Scan for the cell matching the given text and deliver its [X, Y] coordinate at center. 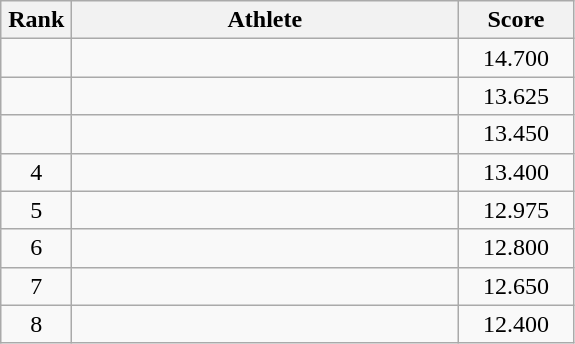
5 [36, 210]
Rank [36, 20]
Score [516, 20]
7 [36, 286]
12.800 [516, 248]
12.650 [516, 286]
14.700 [516, 58]
4 [36, 172]
13.400 [516, 172]
8 [36, 324]
Athlete [265, 20]
6 [36, 248]
12.400 [516, 324]
12.975 [516, 210]
13.625 [516, 96]
13.450 [516, 134]
